Return the (X, Y) coordinate for the center point of the cell that contains the specified text.  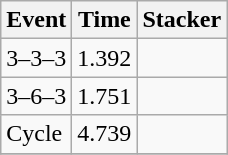
Cycle (36, 134)
Time (104, 20)
4.739 (104, 134)
Stacker (182, 20)
3–3–3 (36, 58)
3–6–3 (36, 96)
Event (36, 20)
1.751 (104, 96)
1.392 (104, 58)
